For the text-containing cell, return its midpoint in (X, Y) coordinate format. 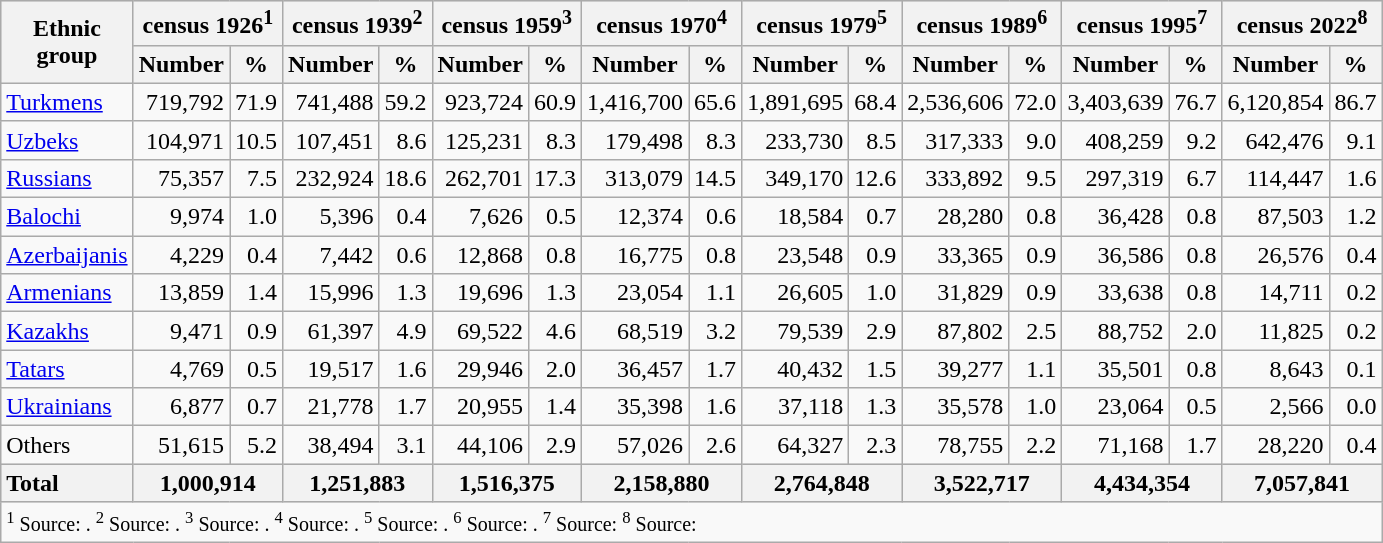
12,374 (634, 217)
10.5 (256, 140)
39,277 (956, 369)
88,752 (1116, 331)
1,416,700 (634, 102)
60.9 (554, 102)
17.3 (554, 178)
87,802 (956, 331)
1.5 (876, 369)
40,432 (796, 369)
59.2 (406, 102)
5,396 (331, 217)
23,548 (796, 255)
64,327 (796, 445)
29,946 (480, 369)
9.1 (1356, 140)
7,442 (331, 255)
107,451 (331, 140)
35,398 (634, 407)
2.2 (1036, 445)
census 19795 (822, 24)
125,231 (480, 140)
408,259 (1116, 140)
census 19957 (1142, 24)
923,724 (480, 102)
19,517 (331, 369)
6,120,854 (1276, 102)
35,501 (1116, 369)
Kazakhs (67, 331)
33,365 (956, 255)
9.2 (1196, 140)
1 Source: . 2 Source: . 3 Source: . 4 Source: . 5 Source: . 6 Source: . 7 Source: 8 Source: (692, 522)
2.6 (716, 445)
census 19593 (506, 24)
Armenians (67, 293)
9.0 (1036, 140)
1,516,375 (506, 483)
1,000,914 (208, 483)
31,829 (956, 293)
72.0 (1036, 102)
5.2 (256, 445)
8,643 (1276, 369)
35,578 (956, 407)
12,868 (480, 255)
0.1 (1356, 369)
9.5 (1036, 178)
28,220 (1276, 445)
4,434,354 (1142, 483)
13,859 (181, 293)
Turkmens (67, 102)
79,539 (796, 331)
23,054 (634, 293)
71.9 (256, 102)
0.0 (1356, 407)
11,825 (1276, 331)
3,522,717 (982, 483)
2.5 (1036, 331)
census 19392 (358, 24)
233,730 (796, 140)
Tatars (67, 369)
232,924 (331, 178)
3,403,639 (1116, 102)
104,971 (181, 140)
7,057,841 (1302, 483)
16,775 (634, 255)
2.3 (876, 445)
75,357 (181, 178)
1,251,883 (358, 483)
71,168 (1116, 445)
26,605 (796, 293)
1,891,695 (796, 102)
7.5 (256, 178)
38,494 (331, 445)
57,026 (634, 445)
36,428 (1116, 217)
2,566 (1276, 407)
26,576 (1276, 255)
4,229 (181, 255)
44,106 (480, 445)
719,792 (181, 102)
Uzbeks (67, 140)
19,696 (480, 293)
297,319 (1116, 178)
14.5 (716, 178)
61,397 (331, 331)
Total (67, 483)
37,118 (796, 407)
36,586 (1116, 255)
census 20228 (1302, 24)
317,333 (956, 140)
179,498 (634, 140)
313,079 (634, 178)
8.6 (406, 140)
23,064 (1116, 407)
9,471 (181, 331)
28,280 (956, 217)
1.2 (1356, 217)
642,476 (1276, 140)
333,892 (956, 178)
51,615 (181, 445)
Ethnicgroup (67, 42)
349,170 (796, 178)
Ukrainians (67, 407)
census 19704 (661, 24)
6,877 (181, 407)
12.6 (876, 178)
Russians (67, 178)
4.6 (554, 331)
33,638 (1116, 293)
21,778 (331, 407)
3.1 (406, 445)
741,488 (331, 102)
86.7 (1356, 102)
9,974 (181, 217)
68.4 (876, 102)
7,626 (480, 217)
14,711 (1276, 293)
87,503 (1276, 217)
8.5 (876, 140)
68,519 (634, 331)
Others (67, 445)
18.6 (406, 178)
3.2 (716, 331)
2,536,606 (956, 102)
65.6 (716, 102)
4.9 (406, 331)
18,584 (796, 217)
6.7 (1196, 178)
76.7 (1196, 102)
2,764,848 (822, 483)
78,755 (956, 445)
census 19261 (208, 24)
262,701 (480, 178)
69,522 (480, 331)
4,769 (181, 369)
census 19896 (982, 24)
Balochi (67, 217)
114,447 (1276, 178)
15,996 (331, 293)
36,457 (634, 369)
20,955 (480, 407)
2,158,880 (661, 483)
Azerbaijanis (67, 255)
